Return the (X, Y) coordinate for the center point of the cell that contains the specified text.  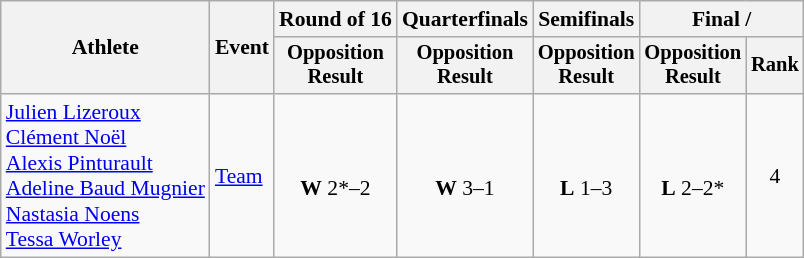
Round of 16 (336, 19)
L 2–2* (694, 176)
4 (775, 176)
W 2*–2 (336, 176)
Team (242, 176)
W 3–1 (465, 176)
Semifinals (586, 19)
L 1–3 (586, 176)
Rank (775, 66)
Julien LizerouxClément NoëlAlexis PinturaultAdeline Baud MugnierNastasia NoensTessa Worley (106, 176)
Event (242, 48)
Final / (722, 19)
Quarterfinals (465, 19)
Athlete (106, 48)
